Find where the given text appears and provide that cell's center as [X, Y] coordinate. 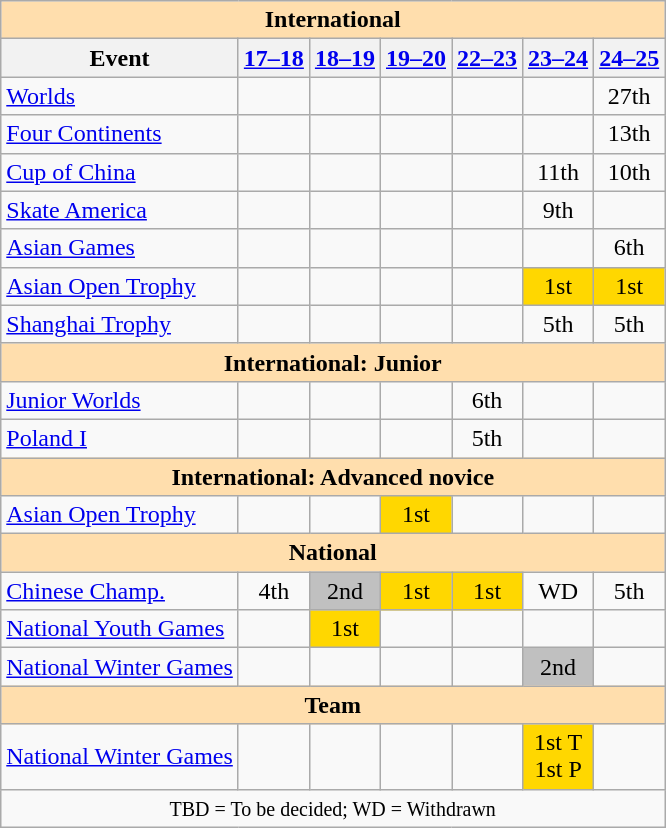
24–25 [630, 58]
National [333, 553]
Shanghai Trophy [120, 324]
TBD = To be decided; WD = Withdrawn [333, 808]
Chinese Champ. [120, 591]
10th [630, 172]
9th [558, 210]
International [333, 20]
18–19 [344, 58]
WD [558, 591]
27th [630, 96]
Poland I [120, 438]
Skate America [120, 210]
International: Junior [333, 362]
13th [630, 134]
National Youth Games [120, 629]
19–20 [416, 58]
Cup of China [120, 172]
Team [333, 705]
11th [558, 172]
Four Continents [120, 134]
Worlds [120, 96]
17–18 [274, 58]
International: Advanced novice [333, 477]
1st T 1st P [558, 756]
22–23 [488, 58]
4th [274, 591]
Junior Worlds [120, 400]
Event [120, 58]
Asian Games [120, 248]
23–24 [558, 58]
